Scan for the cell matching the given text and deliver its (x, y) coordinate at center. 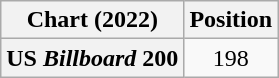
US Billboard 200 (92, 58)
Chart (2022) (92, 20)
Position (231, 20)
198 (231, 58)
